Return (X, Y) of the center of cell containing provided text 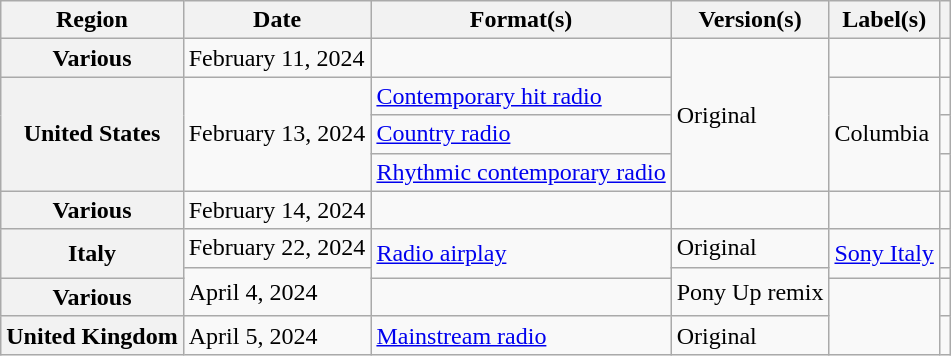
Italy (92, 254)
February 14, 2024 (277, 210)
Columbia (884, 134)
Rhythmic contemporary radio (521, 172)
Contemporary hit radio (521, 96)
Pony Up remix (750, 292)
Radio airplay (521, 254)
Country radio (521, 134)
Format(s) (521, 20)
February 11, 2024 (277, 58)
Label(s) (884, 20)
April 4, 2024 (277, 292)
Region (92, 20)
February 22, 2024 (277, 248)
Version(s) (750, 20)
February 13, 2024 (277, 134)
Sony Italy (884, 254)
April 5, 2024 (277, 335)
Mainstream radio (521, 335)
United Kingdom (92, 335)
Date (277, 20)
United States (92, 134)
